Return the [X, Y] coordinate for the center point of the cell that contains the specified text.  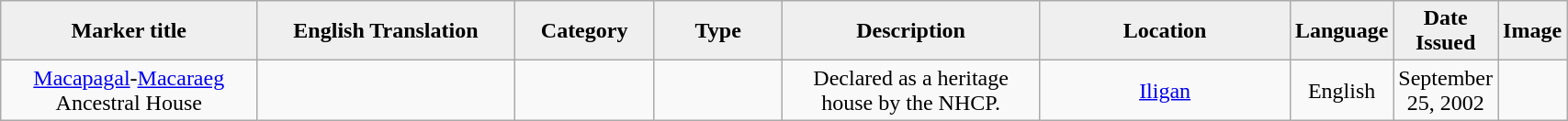
September 25, 2002 [1446, 90]
Category [584, 31]
Macapagal-Macaraeg Ancestral House [129, 90]
Marker title [129, 31]
Date Issued [1446, 31]
Location [1165, 31]
Image [1532, 31]
English [1341, 90]
Type [718, 31]
Description [911, 31]
Language [1341, 31]
Iligan [1165, 90]
English Translation [386, 31]
Declared as a heritage house by the NHCP. [911, 90]
